Identify which cell holds the provided text, then report its [x, y] central coordinate. 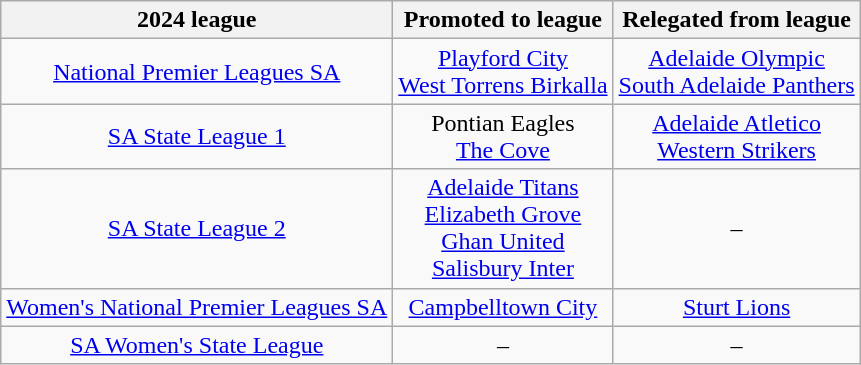
SA State League 2 [197, 228]
Playford CityWest Torrens Birkalla [503, 72]
SA Women's State League [197, 345]
Promoted to league [503, 20]
Adelaide AtleticoWestern Strikers [736, 136]
Women's National Premier Leagues SA [197, 307]
Adelaide OlympicSouth Adelaide Panthers [736, 72]
Campbelltown City [503, 307]
National Premier Leagues SA [197, 72]
Relegated from league [736, 20]
Sturt Lions [736, 307]
Adelaide TitansElizabeth GroveGhan UnitedSalisbury Inter [503, 228]
Pontian EaglesThe Cove [503, 136]
SA State League 1 [197, 136]
2024 league [197, 20]
